Determine the (x, y) coordinate at the center of the cell enclosing the given text.  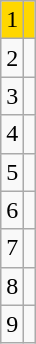
2 (12, 58)
3 (12, 96)
4 (12, 134)
8 (12, 286)
6 (12, 210)
1 (12, 20)
7 (12, 248)
5 (12, 172)
9 (12, 324)
